From the cell containing the given text, extract its center point as (x, y) coordinate. 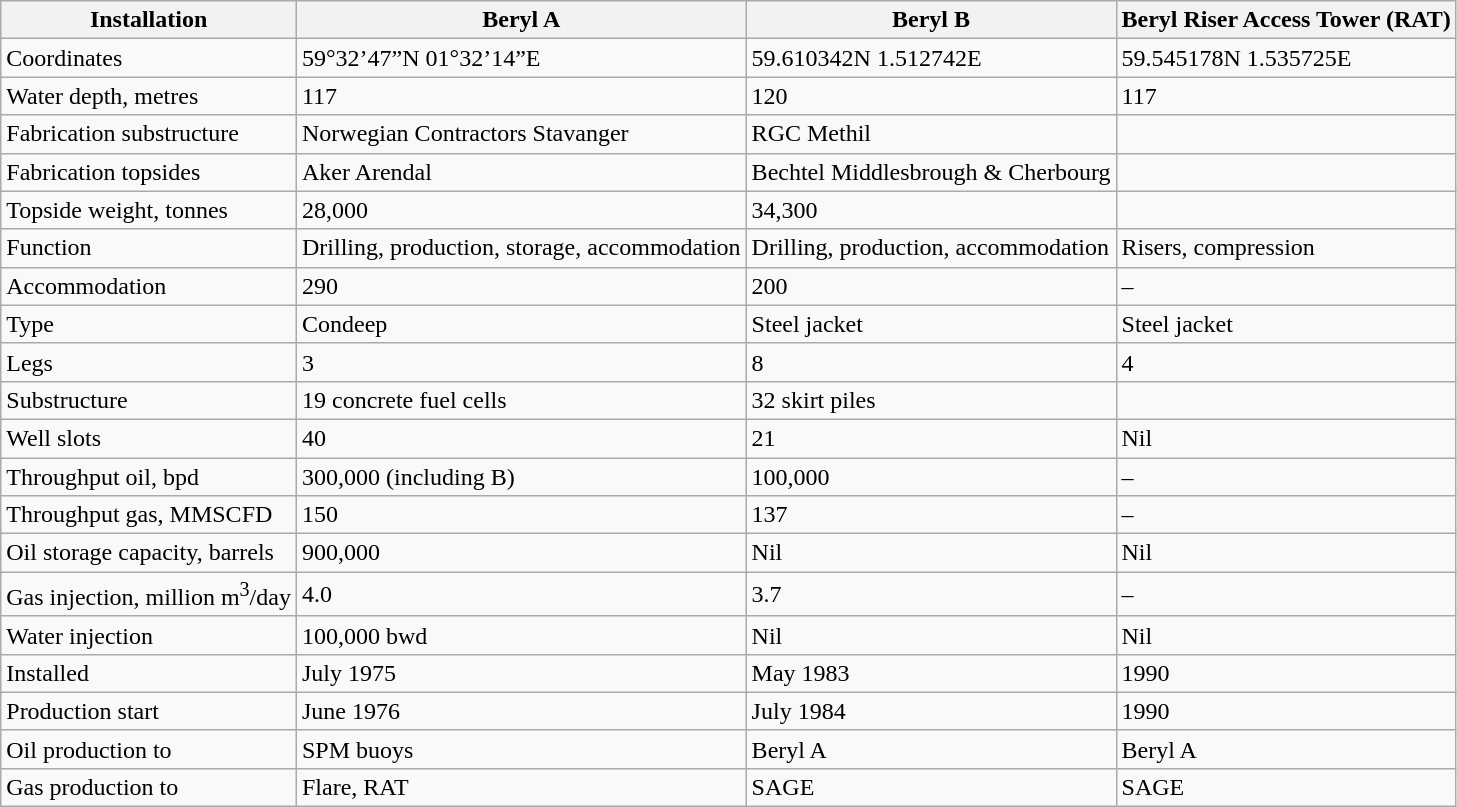
137 (931, 515)
Accommodation (149, 286)
Water injection (149, 635)
Drilling, production, accommodation (931, 248)
Bechtel Middlesbrough & Cherbourg (931, 172)
Beryl B (931, 20)
Norwegian Contractors Stavanger (521, 134)
Aker Arendal (521, 172)
Throughput oil, bpd (149, 477)
900,000 (521, 553)
May 1983 (931, 673)
100,000 (931, 477)
Fabrication substructure (149, 134)
Coordinates (149, 58)
Drilling, production, storage, accommodation (521, 248)
34,300 (931, 210)
Type (149, 324)
Water depth, metres (149, 96)
290 (521, 286)
RGC Methil (931, 134)
19 concrete fuel cells (521, 400)
Flare, RAT (521, 787)
Fabrication topsides (149, 172)
Installation (149, 20)
July 1984 (931, 711)
Risers, compression (1286, 248)
59.610342N 1.512742E (931, 58)
Topside weight, tonnes (149, 210)
100,000 bwd (521, 635)
32 skirt piles (931, 400)
Condeep (521, 324)
Well slots (149, 438)
59°32’47”N 01°32’14”E (521, 58)
Production start (149, 711)
3.7 (931, 594)
150 (521, 515)
300,000 (including B) (521, 477)
Gas production to (149, 787)
59.545178N 1.535725E (1286, 58)
SPM buoys (521, 749)
Beryl Riser Access Tower (RAT) (1286, 20)
Oil storage capacity, barrels (149, 553)
200 (931, 286)
Installed (149, 673)
8 (931, 362)
July 1975 (521, 673)
Gas injection, million m3/day (149, 594)
28,000 (521, 210)
Substructure (149, 400)
Oil production to (149, 749)
4 (1286, 362)
June 1976 (521, 711)
120 (931, 96)
Legs (149, 362)
Function (149, 248)
21 (931, 438)
3 (521, 362)
40 (521, 438)
Throughput gas, MMSCFD (149, 515)
4.0 (521, 594)
